From the cell containing the given text, extract its center point as [X, Y] coordinate. 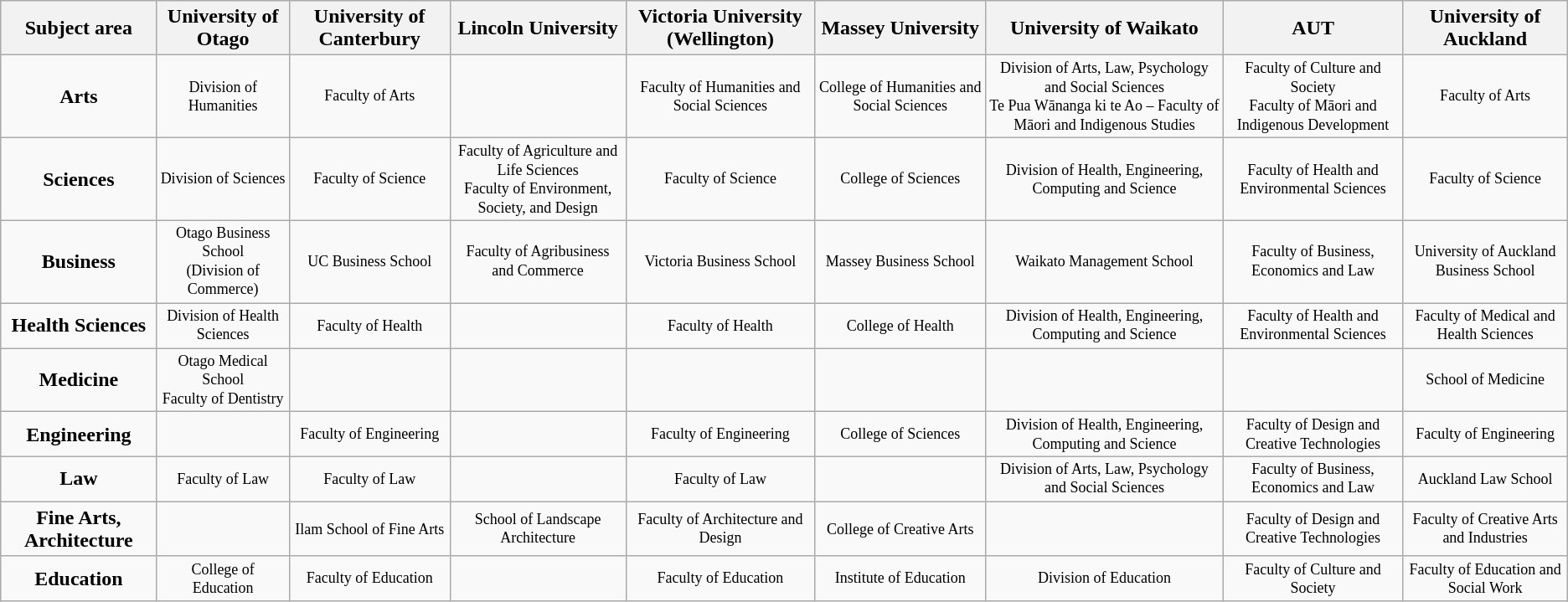
Division of Humanities [223, 97]
Faculty of Creative Arts and Industries [1485, 529]
Victoria University (Wellington) [720, 28]
Division of Arts, Law, Psychology and Social SciencesTe Pua Wānanga ki te Ao – Faculty of Māori and Indigenous Studies [1104, 97]
University of Canterbury [369, 28]
Faculty of Agriculture and Life SciencesFaculty of Environment, Society, and Design [538, 179]
Institute of Education [900, 579]
Lincoln University [538, 28]
Waikato Management School [1104, 261]
Medicine [79, 380]
Faculty of Medical and Health Sciences [1485, 326]
Faculty of Education and Social Work [1485, 579]
Faculty of Humanities and Social Sciences [720, 97]
University of Otago [223, 28]
School of Medicine [1485, 380]
Division of Health Sciences [223, 326]
College of Education [223, 579]
UC Business School [369, 261]
Division of Education [1104, 579]
Health Sciences [79, 326]
Faculty of Culture and Society [1313, 579]
Auckland Law School [1485, 479]
Faculty of Culture and SocietyFaculty of Māori and Indigenous Development [1313, 97]
Faculty of Agribusiness and Commerce [538, 261]
Division of Arts, Law, Psychology and Social Sciences [1104, 479]
AUT [1313, 28]
College of Creative Arts [900, 529]
Massey University [900, 28]
Business [79, 261]
School of Landscape Architecture [538, 529]
Ilam School of Fine Arts [369, 529]
University of Waikato [1104, 28]
Victoria Business School [720, 261]
Subject area [79, 28]
Law [79, 479]
College of Humanities and Social Sciences [900, 97]
Arts [79, 97]
Engineering [79, 435]
Otago Medical SchoolFaculty of Dentistry [223, 380]
Faculty of Architecture and Design [720, 529]
Fine Arts, Architecture [79, 529]
University of Auckland Business School [1485, 261]
University of Auckland [1485, 28]
Education [79, 579]
College of Health [900, 326]
Division of Sciences [223, 179]
Sciences [79, 179]
Otago Business School(Division of Commerce) [223, 261]
Massey Business School [900, 261]
